Locate the cell with the specified text and output its [X, Y] center coordinate. 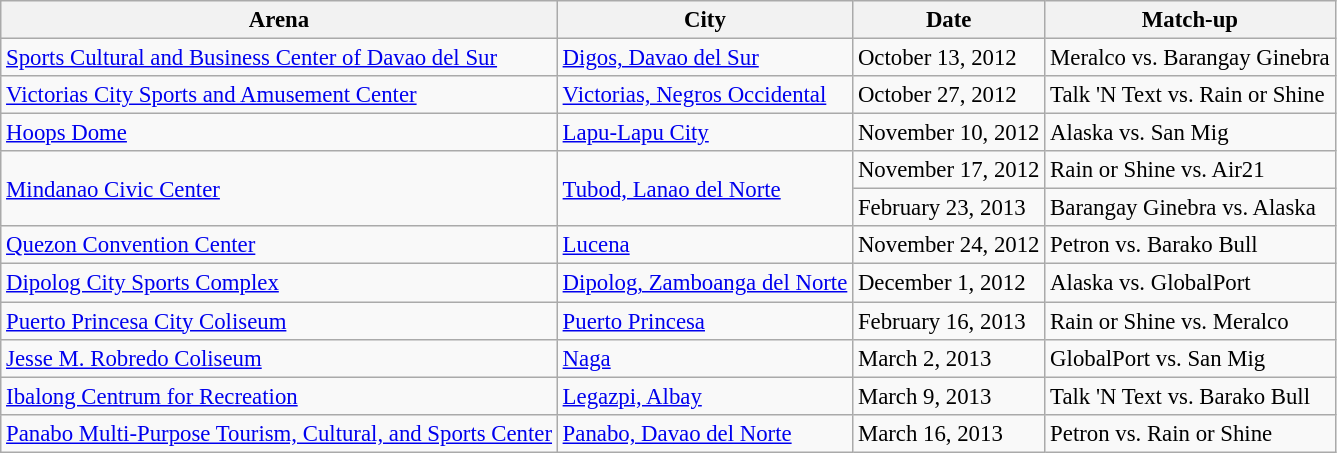
Arena [280, 20]
Lapu-Lapu City [704, 133]
March 2, 2013 [949, 358]
Petron vs. Rain or Shine [1190, 433]
Sports Cultural and Business Center of Davao del Sur [280, 58]
Talk 'N Text vs. Rain or Shine [1190, 95]
Naga [704, 358]
Match-up [1190, 20]
GlobalPort vs. San Mig [1190, 358]
March 16, 2013 [949, 433]
Panabo, Davao del Norte [704, 433]
Legazpi, Albay [704, 396]
Lucena [704, 245]
Barangay Ginebra vs. Alaska [1190, 208]
Talk 'N Text vs. Barako Bull [1190, 396]
November 17, 2012 [949, 170]
Digos, Davao del Sur [704, 58]
Hoops Dome [280, 133]
October 27, 2012 [949, 95]
March 9, 2013 [949, 396]
Puerto Princesa City Coliseum [280, 321]
Puerto Princesa [704, 321]
November 24, 2012 [949, 245]
Date [949, 20]
Dipolog City Sports Complex [280, 283]
Petron vs. Barako Bull [1190, 245]
Meralco vs. Barangay Ginebra [1190, 58]
February 16, 2013 [949, 321]
February 23, 2013 [949, 208]
Jesse M. Robredo Coliseum [280, 358]
December 1, 2012 [949, 283]
Panabo Multi-Purpose Tourism, Cultural, and Sports Center [280, 433]
Alaska vs. GlobalPort [1190, 283]
City [704, 20]
Alaska vs. San Mig [1190, 133]
Tubod, Lanao del Norte [704, 188]
Ibalong Centrum for Recreation [280, 396]
Rain or Shine vs. Meralco [1190, 321]
Victorias City Sports and Amusement Center [280, 95]
Quezon Convention Center [280, 245]
Rain or Shine vs. Air21 [1190, 170]
November 10, 2012 [949, 133]
Dipolog, Zamboanga del Norte [704, 283]
October 13, 2012 [949, 58]
Mindanao Civic Center [280, 188]
Victorias, Negros Occidental [704, 95]
